Provide the (x, y) coordinate of the cell's center where the given text is located.  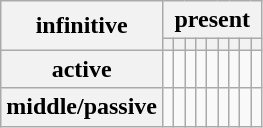
middle/passive (82, 107)
infinitive (82, 26)
active (82, 69)
present (213, 20)
